Return the (X, Y) coordinate for the center point of the cell that contains the specified text.  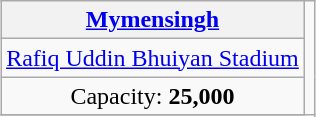
Mymensingh (153, 20)
Capacity: 25,000 (153, 96)
Rafiq Uddin Bhuiyan Stadium (153, 58)
